For the text-containing cell, return its midpoint in (x, y) coordinate format. 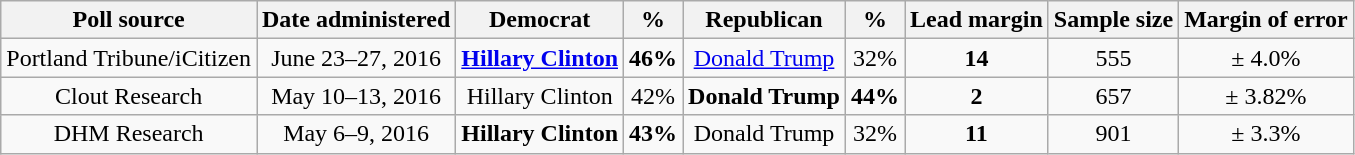
Sample size (1113, 20)
May 6–9, 2016 (356, 134)
46% (654, 58)
Portland Tribune/iCitizen (129, 58)
14 (977, 58)
555 (1113, 58)
± 3.82% (1266, 96)
June 23–27, 2016 (356, 58)
2 (977, 96)
901 (1113, 134)
44% (874, 96)
Republican (764, 20)
May 10–13, 2016 (356, 96)
Margin of error (1266, 20)
Date administered (356, 20)
Democrat (540, 20)
11 (977, 134)
43% (654, 134)
Lead margin (977, 20)
657 (1113, 96)
Poll source (129, 20)
± 4.0% (1266, 58)
DHM Research (129, 134)
42% (654, 96)
Clout Research (129, 96)
± 3.3% (1266, 134)
